Determine the (X, Y) coordinate at the center of the cell enclosing the given text.  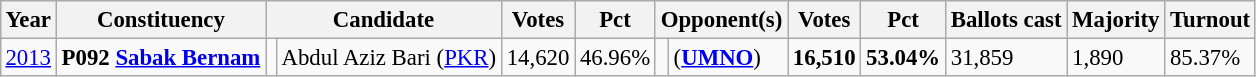
Abdul Aziz Bari (PKR) (388, 57)
Constituency (160, 20)
Candidate (384, 20)
Majority (1116, 20)
46.96% (616, 57)
2013 (28, 57)
P092 Sabak Bernam (160, 57)
85.37% (1210, 57)
Opponent(s) (721, 20)
14,620 (538, 57)
Ballots cast (1006, 20)
Turnout (1210, 20)
53.04% (904, 57)
(UMNO) (728, 57)
Year (28, 20)
16,510 (824, 57)
31,859 (1006, 57)
1,890 (1116, 57)
